Return [X, Y] of the center of cell containing provided text 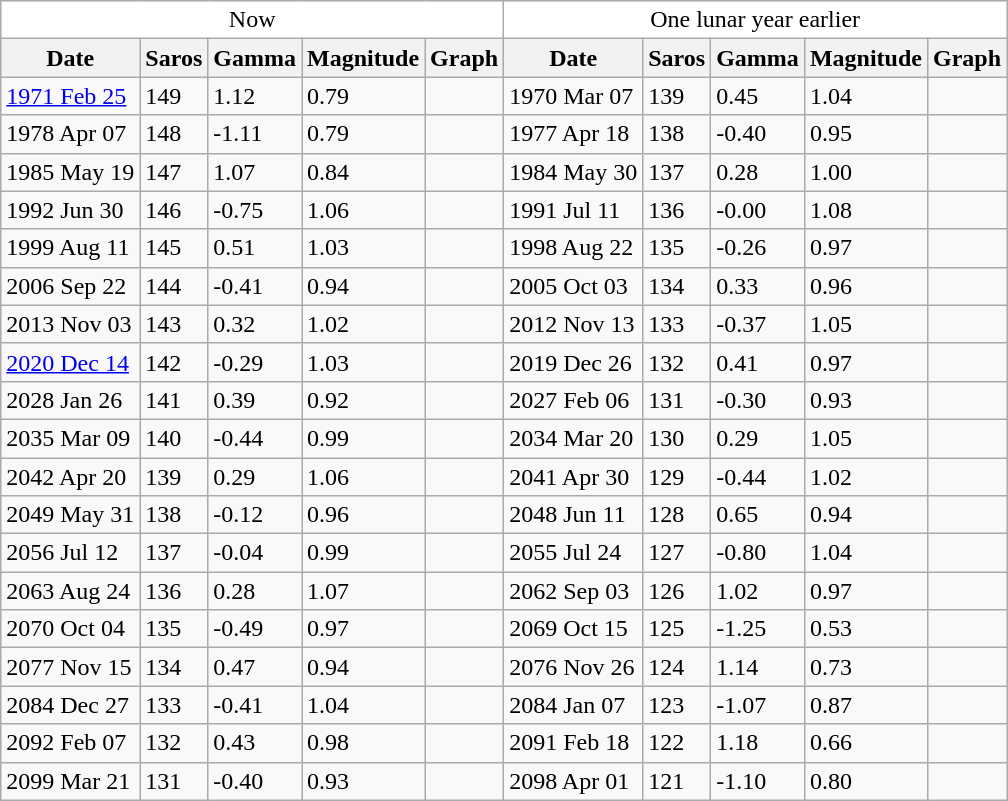
149 [174, 96]
123 [677, 705]
1984 May 30 [574, 172]
-1.11 [255, 134]
1.12 [255, 96]
-1.07 [758, 705]
2076 Nov 26 [574, 667]
2099 Mar 21 [70, 781]
0.84 [364, 172]
141 [174, 400]
0.53 [866, 629]
0.45 [758, 96]
Now [252, 20]
130 [677, 438]
0.65 [758, 515]
0.87 [866, 705]
2006 Sep 22 [70, 286]
1970 Mar 07 [574, 96]
0.43 [255, 743]
0.95 [866, 134]
0.98 [364, 743]
145 [174, 248]
2091 Feb 18 [574, 743]
144 [174, 286]
0.39 [255, 400]
-0.12 [255, 515]
2013 Nov 03 [70, 324]
1971 Feb 25 [70, 96]
2056 Jul 12 [70, 553]
121 [677, 781]
2070 Oct 04 [70, 629]
1985 May 19 [70, 172]
-0.75 [255, 210]
2041 Apr 30 [574, 477]
1998 Aug 22 [574, 248]
0.33 [758, 286]
-1.25 [758, 629]
146 [174, 210]
124 [677, 667]
2049 May 31 [70, 515]
2020 Dec 14 [70, 362]
148 [174, 134]
0.66 [866, 743]
2034 Mar 20 [574, 438]
-0.00 [758, 210]
2055 Jul 24 [574, 553]
125 [677, 629]
2012 Nov 13 [574, 324]
1977 Apr 18 [574, 134]
2084 Jan 07 [574, 705]
1.08 [866, 210]
1.14 [758, 667]
-0.80 [758, 553]
1999 Aug 11 [70, 248]
2019 Dec 26 [574, 362]
126 [677, 591]
2048 Jun 11 [574, 515]
2005 Oct 03 [574, 286]
142 [174, 362]
2098 Apr 01 [574, 781]
2062 Sep 03 [574, 591]
2063 Aug 24 [70, 591]
1.18 [758, 743]
1992 Jun 30 [70, 210]
2069 Oct 15 [574, 629]
140 [174, 438]
2084 Dec 27 [70, 705]
128 [677, 515]
One lunar year earlier [756, 20]
1991 Jul 11 [574, 210]
-0.30 [758, 400]
2028 Jan 26 [70, 400]
-0.29 [255, 362]
2035 Mar 09 [70, 438]
-0.26 [758, 248]
2027 Feb 06 [574, 400]
127 [677, 553]
1978 Apr 07 [70, 134]
0.47 [255, 667]
-0.04 [255, 553]
0.80 [866, 781]
2092 Feb 07 [70, 743]
0.92 [364, 400]
-0.49 [255, 629]
-1.10 [758, 781]
0.32 [255, 324]
143 [174, 324]
2077 Nov 15 [70, 667]
147 [174, 172]
2042 Apr 20 [70, 477]
-0.37 [758, 324]
122 [677, 743]
0.41 [758, 362]
0.73 [866, 667]
0.51 [255, 248]
129 [677, 477]
1.00 [866, 172]
